Find where the given text appears and provide that cell's center as (X, Y) coordinate. 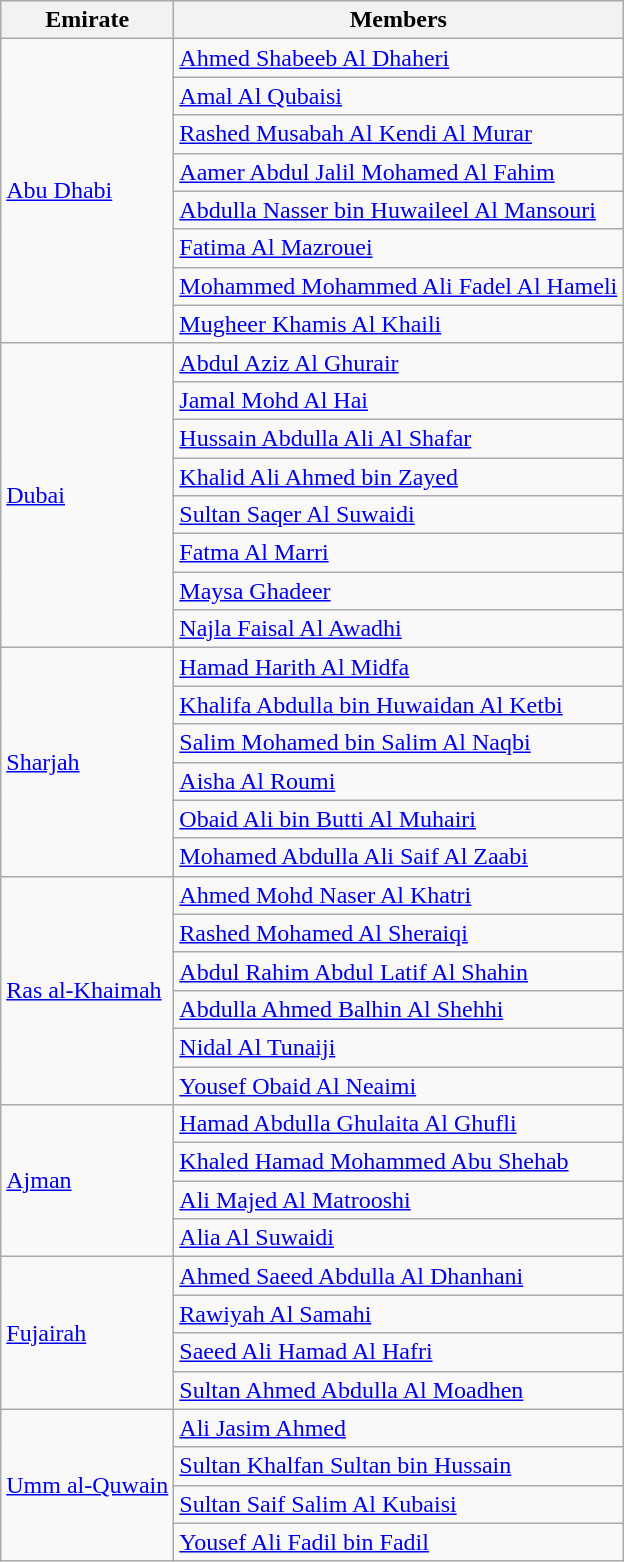
Ali Majed Al Matrooshi (398, 1200)
Khaled Hamad Mohammed Abu Shehab (398, 1162)
Emirate (88, 20)
Najla Faisal Al Awadhi (398, 629)
Fatima Al Mazrouei (398, 248)
Sharjah (88, 762)
Aamer Abdul Jalil Mohamed Al Fahim (398, 172)
Dubai (88, 495)
Saeed Ali Hamad Al Hafri (398, 1352)
Abdul Aziz Al Ghurair (398, 362)
Hamad Harith Al Midfa (398, 667)
Amal Al Qubaisi (398, 96)
Aisha Al Roumi (398, 781)
Rawiyah Al Samahi (398, 1314)
Abdulla Ahmed Balhin Al Shehhi (398, 1009)
Khalifa Abdulla bin Huwaidan Al Ketbi (398, 705)
Abu Dhabi (88, 191)
Sultan Khalfan Sultan bin Hussain (398, 1466)
Hussain Abdulla Ali Al Shafar (398, 438)
Fatma Al Marri (398, 553)
Abdulla Nasser bin Huwaileel Al Mansouri (398, 210)
Yousef Obaid Al Neaimi (398, 1085)
Members (398, 20)
Maysa Ghadeer (398, 591)
Ras al-Khaimah (88, 990)
Ali Jasim Ahmed (398, 1428)
Obaid Ali bin Butti Al Muhairi (398, 819)
Rashed Musabah Al Kendi Al Murar (398, 134)
Khalid Ali Ahmed bin Zayed (398, 477)
Rashed Mohamed Al Sheraiqi (398, 933)
Alia Al Suwaidi (398, 1238)
Jamal Mohd Al Hai (398, 400)
Yousef Ali Fadil bin Fadil (398, 1542)
Ahmed Saeed Abdulla Al Dhanhani (398, 1276)
Nidal Al Tunaiji (398, 1047)
Abdul Rahim Abdul Latif Al Shahin (398, 971)
Umm al-Quwain (88, 1485)
Mugheer Khamis Al Khaili (398, 324)
Sultan Saqer Al Suwaidi (398, 515)
Salim Mohamed bin Salim Al Naqbi (398, 743)
Mohamed Abdulla Ali Saif Al Zaabi (398, 857)
Ahmed Mohd Naser Al Khatri (398, 895)
Hamad Abdulla Ghulaita Al Ghufli (398, 1124)
Sultan Saif Salim Al Kubaisi (398, 1504)
Fujairah (88, 1333)
Ahmed Shabeeb Al Dhaheri (398, 58)
Sultan Ahmed Abdulla Al Moadhen (398, 1390)
Ajman (88, 1181)
Mohammed Mohammed Ali Fadel Al Hameli (398, 286)
